Find where the given text appears and provide that cell's center as (x, y) coordinate. 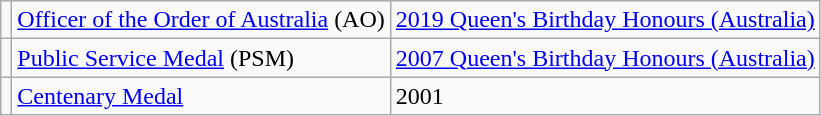
2007 Queen's Birthday Honours (Australia) (605, 58)
2001 (605, 96)
Centenary Medal (201, 96)
Public Service Medal (PSM) (201, 58)
2019 Queen's Birthday Honours (Australia) (605, 20)
Officer of the Order of Australia (AO) (201, 20)
